Identify which cell holds the provided text, then report its (X, Y) central coordinate. 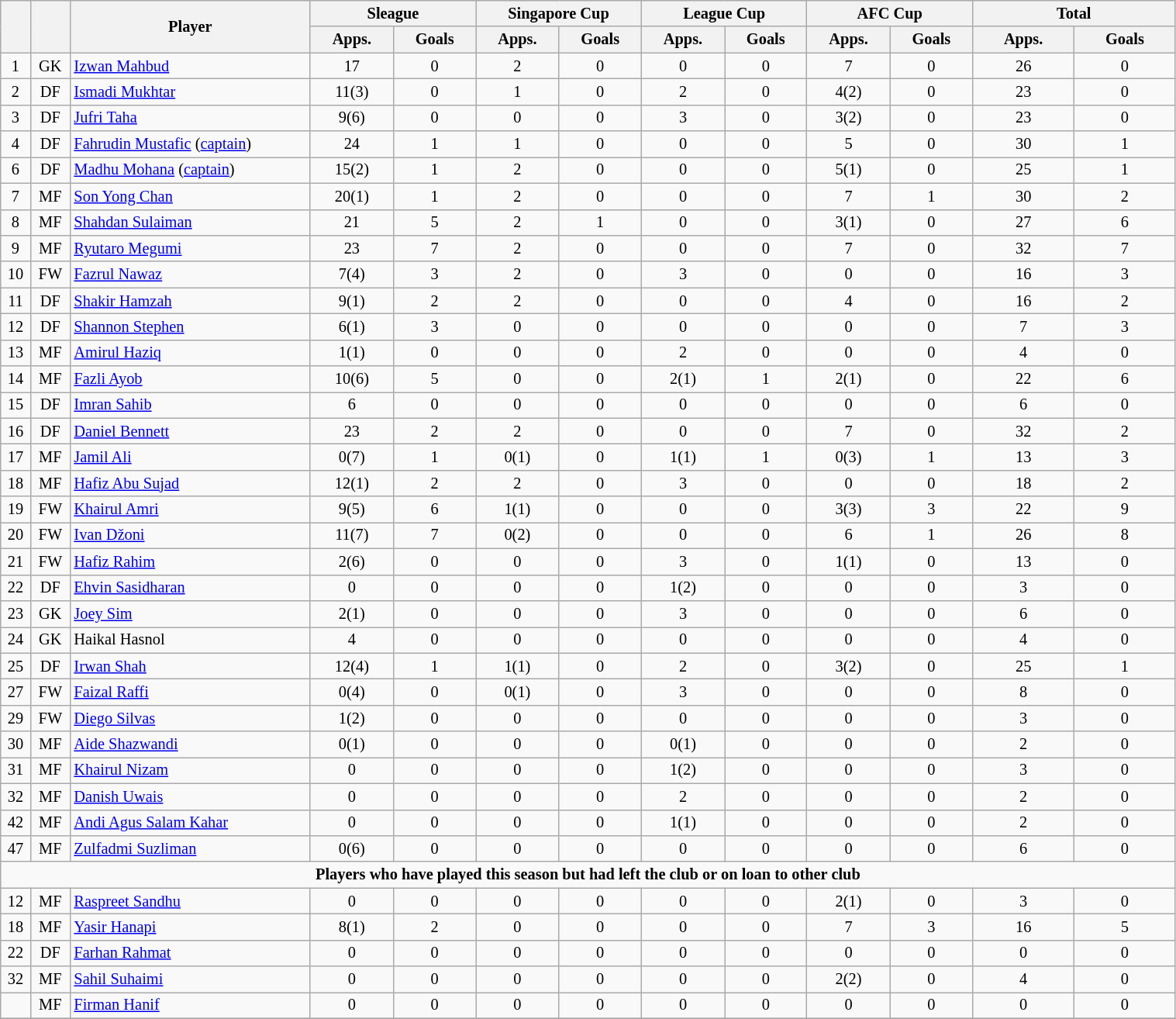
12(1) (352, 483)
Diego Silvas (191, 718)
Jufri Taha (191, 118)
Hafiz Rahim (191, 561)
Haikal Hasnol (191, 640)
AFC Cup (890, 13)
Danish Uwais (191, 796)
14 (16, 379)
8(1) (352, 927)
Irwan Shah (191, 666)
Firman Hanif (191, 1005)
10 (16, 275)
9(6) (352, 118)
Farhan Rahmat (191, 953)
0(7) (352, 457)
15 (16, 405)
4(2) (848, 92)
11(3) (352, 92)
Shannon Stephen (191, 326)
Imran Sahib (191, 405)
10(6) (352, 379)
Khairul Amri (191, 509)
Khairul Nizam (191, 770)
Ivan Džoni (191, 535)
7(4) (352, 275)
Jamil Ali (191, 457)
31 (16, 770)
11(7) (352, 535)
42 (16, 823)
2(2) (848, 979)
12(4) (352, 666)
47 (16, 848)
Player (191, 26)
Zulfadmi Suzliman (191, 848)
15(2) (352, 170)
20(1) (352, 196)
0(3) (848, 457)
Hafiz Abu Sujad (191, 483)
Ismadi Mukhtar (191, 92)
Players who have played this season but had left the club or on loan to other club (588, 875)
Fahrudin Mustafic (captain) (191, 144)
Yasir Hanapi (191, 927)
0(4) (352, 692)
Daniel Bennett (191, 431)
Shahdan Sulaiman (191, 223)
11 (16, 301)
Son Yong Chan (191, 196)
Sahil Suhaimi (191, 979)
3(1) (848, 223)
Joey Sim (191, 613)
0(2) (518, 535)
Singapore Cup (559, 13)
Fazli Ayob (191, 379)
Ehvin Sasidharan (191, 588)
Izwan Mahbud (191, 66)
Shakir Hamzah (191, 301)
Ryutaro Megumi (191, 248)
9(1) (352, 301)
Total (1074, 13)
5(1) (848, 170)
Raspreet Sandhu (191, 901)
Sleague (393, 13)
Fazrul Nawaz (191, 275)
2(6) (352, 561)
League Cup (724, 13)
3(3) (848, 509)
29 (16, 718)
Aide Shazwandi (191, 744)
20 (16, 535)
Andi Agus Salam Kahar (191, 823)
Faizal Raffi (191, 692)
Madhu Mohana (captain) (191, 170)
6(1) (352, 326)
9(5) (352, 509)
0(6) (352, 848)
Amirul Haziq (191, 353)
19 (16, 509)
